Provide the (x, y) coordinate of the cell's center where the given text is located.  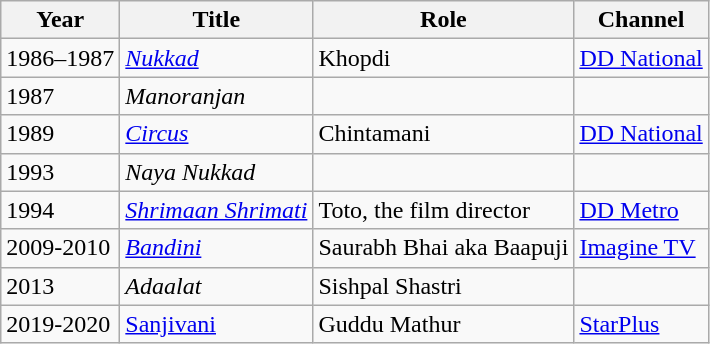
StarPlus (641, 324)
Shrimaan Shrimati (216, 210)
Nukkad (216, 58)
Year (60, 20)
Chintamani (444, 134)
Sishpal Shastri (444, 286)
Role (444, 20)
1993 (60, 172)
Sanjivani (216, 324)
Title (216, 20)
Toto, the film director (444, 210)
Khopdi (444, 58)
Adaalat (216, 286)
Imagine TV (641, 248)
Manoranjan (216, 96)
Naya Nukkad (216, 172)
Channel (641, 20)
2013 (60, 286)
1986–1987 (60, 58)
1989 (60, 134)
Guddu Mathur (444, 324)
DD Metro (641, 210)
Saurabh Bhai aka Baapuji (444, 248)
2019-2020 (60, 324)
2009-2010 (60, 248)
Circus (216, 134)
1987 (60, 96)
Bandini (216, 248)
1994 (60, 210)
